Extract the (x, y) coordinate from the center of the cell holding the provided text.  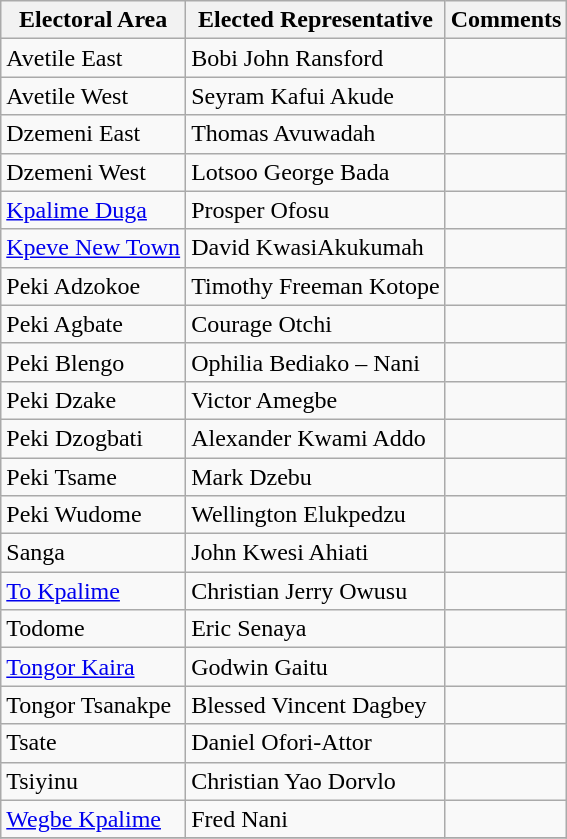
Eric Senaya (316, 629)
Avetile West (94, 96)
Thomas Avuwadah (316, 134)
Peki Wudome (94, 515)
Tsate (94, 743)
Fred Nani (316, 819)
Daniel Ofori-Attor (316, 743)
To Kpalime (94, 591)
Lotsoo George Bada (316, 172)
Godwin Gaitu (316, 667)
Christian Yao Dorvlo (316, 781)
Peki Agbate (94, 324)
Sanga (94, 553)
Peki Dzake (94, 400)
Tongor Kaira (94, 667)
Peki Adzokoe (94, 286)
Timothy Freeman Kotope (316, 286)
Wegbe Kpalime (94, 819)
Prosper Ofosu (316, 210)
Peki Tsame (94, 477)
Electoral Area (94, 20)
Elected Representative (316, 20)
Kpeve New Town (94, 248)
Kpalime Duga (94, 210)
David KwasiAkukumah (316, 248)
Avetile East (94, 58)
Alexander Kwami Addo (316, 438)
Peki Dzogbati (94, 438)
Blessed Vincent Dagbey (316, 705)
Todome (94, 629)
Victor Amegbe (316, 400)
Mark Dzebu (316, 477)
Wellington Elukpedzu (316, 515)
Christian Jerry Owusu (316, 591)
Tsiyinu (94, 781)
Bobi John Ransford (316, 58)
Dzemeni East (94, 134)
Ophilia Bediako – Nani (316, 362)
Seyram Kafui Akude (316, 96)
John Kwesi Ahiati (316, 553)
Comments (506, 20)
Peki Blengo (94, 362)
Dzemeni West (94, 172)
Tongor Tsanakpe (94, 705)
Courage Otchi (316, 324)
